Find where the given text appears and provide that cell's center as [x, y] coordinate. 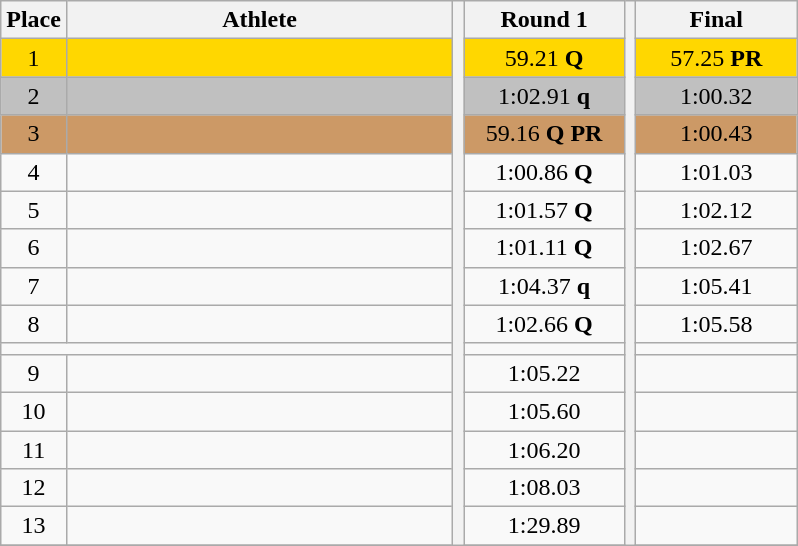
Round 1 [544, 20]
1:02.67 [716, 248]
11 [34, 449]
10 [34, 411]
3 [34, 134]
1 [34, 58]
1:02.66 Q [544, 324]
1:00.86 Q [544, 172]
1:05.41 [716, 286]
6 [34, 248]
1:00.43 [716, 134]
13 [34, 526]
Athlete [259, 20]
8 [34, 324]
2 [34, 96]
12 [34, 488]
59.16 Q PR [544, 134]
1:00.32 [716, 96]
1:06.20 [544, 449]
1:08.03 [544, 488]
9 [34, 373]
Final [716, 20]
1:02.12 [716, 210]
1:05.60 [544, 411]
Place [34, 20]
1:02.91 q [544, 96]
1:29.89 [544, 526]
1:05.22 [544, 373]
1:01.57 Q [544, 210]
5 [34, 210]
4 [34, 172]
1:04.37 q [544, 286]
1:01.11 Q [544, 248]
1:05.58 [716, 324]
57.25 PR [716, 58]
1:01.03 [716, 172]
59.21 Q [544, 58]
7 [34, 286]
